Return (X, Y) of the center of cell containing provided text 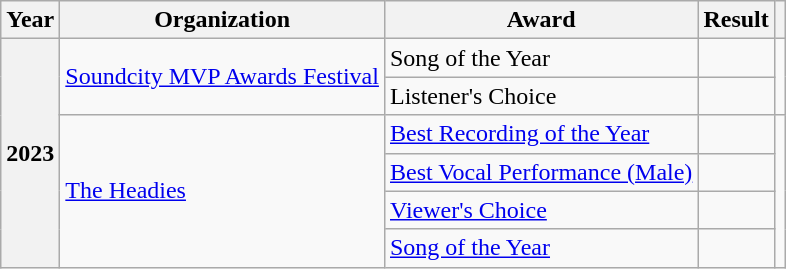
Soundcity MVP Awards Festival (222, 77)
Viewer's Choice (540, 210)
2023 (30, 153)
Best Vocal Performance (Male) (540, 172)
Best Recording of the Year (540, 134)
Award (540, 20)
The Headies (222, 191)
Result (736, 20)
Year (30, 20)
Listener's Choice (540, 96)
Organization (222, 20)
